Identify which cell holds the provided text, then report its [x, y] central coordinate. 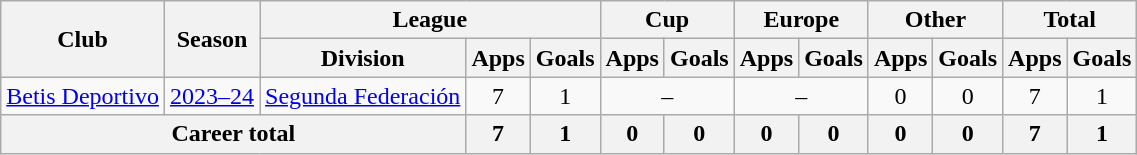
Europe [801, 20]
Club [83, 39]
Segunda Federación [363, 96]
Career total [234, 134]
Season [212, 39]
Total [1070, 20]
2023–24 [212, 96]
League [430, 20]
Cup [667, 20]
Division [363, 58]
Other [935, 20]
Betis Deportivo [83, 96]
